Search for the cell housing the specified text and yield its (X, Y) center coordinate. 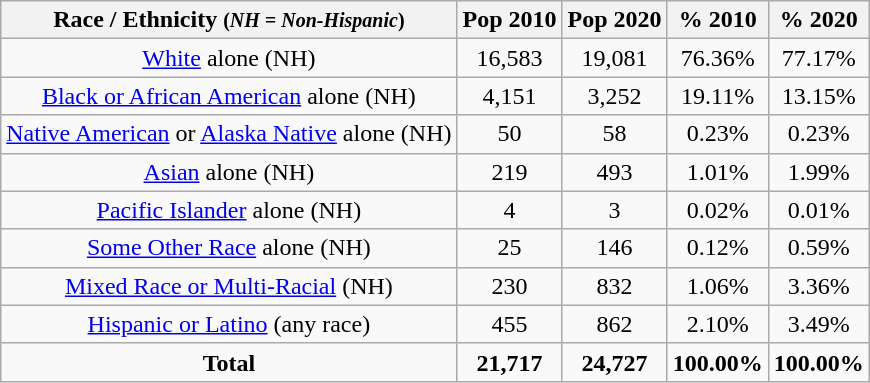
24,727 (614, 362)
0.59% (818, 248)
Race / Ethnicity (NH = Non-Hispanic) (229, 20)
77.17% (818, 58)
862 (614, 324)
230 (510, 286)
146 (614, 248)
832 (614, 286)
Native American or Alaska Native alone (NH) (229, 134)
455 (510, 324)
Pop 2010 (510, 20)
76.36% (718, 58)
493 (614, 172)
3.49% (818, 324)
3 (614, 210)
Some Other Race alone (NH) (229, 248)
0.02% (718, 210)
0.12% (718, 248)
% 2010 (718, 20)
13.15% (818, 96)
Pacific Islander alone (NH) (229, 210)
Asian alone (NH) (229, 172)
Black or African American alone (NH) (229, 96)
21,717 (510, 362)
3.36% (818, 286)
58 (614, 134)
16,583 (510, 58)
2.10% (718, 324)
19,081 (614, 58)
Mixed Race or Multi-Racial (NH) (229, 286)
219 (510, 172)
25 (510, 248)
Hispanic or Latino (any race) (229, 324)
White alone (NH) (229, 58)
50 (510, 134)
1.01% (718, 172)
Pop 2020 (614, 20)
4,151 (510, 96)
19.11% (718, 96)
% 2020 (818, 20)
4 (510, 210)
1.99% (818, 172)
1.06% (718, 286)
3,252 (614, 96)
Total (229, 362)
0.01% (818, 210)
